Scan for the cell matching the given text and deliver its [X, Y] coordinate at center. 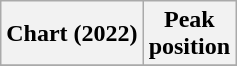
Chart (2022) [72, 34]
Peak position [189, 34]
